Return (x, y) of the center of cell containing provided text 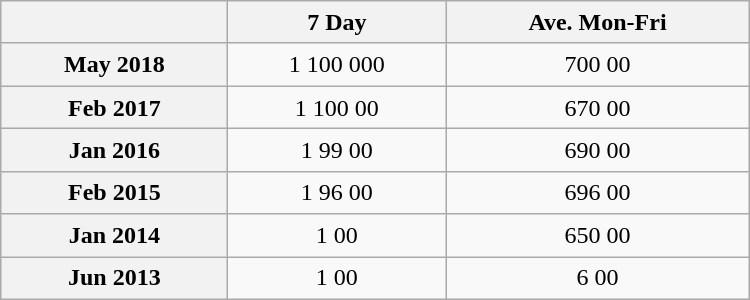
1 96 00 (337, 192)
7 Day (337, 22)
Ave. Mon-Fri (598, 22)
700 00 (598, 64)
Jan 2014 (114, 236)
Jan 2016 (114, 150)
690 00 (598, 150)
670 00 (598, 108)
696 00 (598, 192)
1 100 00 (337, 108)
Feb 2017 (114, 108)
650 00 (598, 236)
6 00 (598, 278)
Jun 2013 (114, 278)
1 100 000 (337, 64)
Feb 2015 (114, 192)
1 99 00 (337, 150)
May 2018 (114, 64)
